Find where the given text appears and provide that cell's center as (X, Y) coordinate. 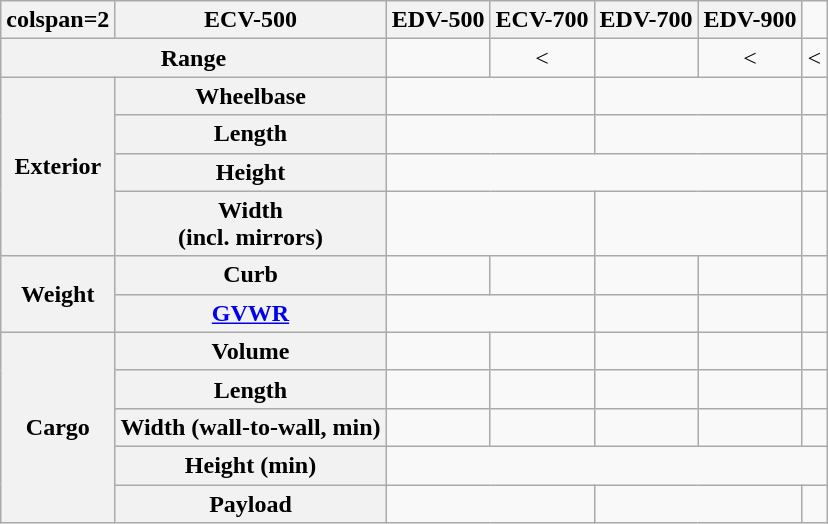
Height (250, 172)
EDV-900 (750, 20)
Wheelbase (250, 96)
Range (194, 58)
ECV-700 (542, 20)
Curb (250, 275)
Volume (250, 351)
Width(incl. mirrors) (250, 224)
Height (min) (250, 465)
EDV-500 (438, 20)
Width (wall-to-wall, min) (250, 427)
Exterior (58, 166)
EDV-700 (646, 20)
colspan=2 (58, 20)
Cargo (58, 427)
Weight (58, 294)
ECV-500 (250, 20)
Payload (250, 503)
GVWR (250, 313)
